Determine the (x, y) coordinate at the center of the cell enclosing the given text.  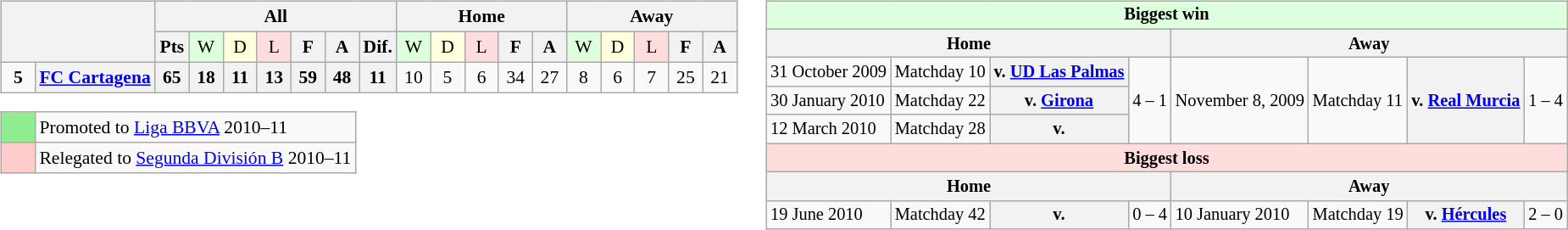
21 (720, 77)
59 (308, 77)
10 (414, 77)
27 (549, 77)
12 March 2010 (829, 129)
Relegated to Segunda División B 2010–11 (195, 157)
34 (515, 77)
4 – 1 (1149, 100)
Dif. (378, 47)
0 – 4 (1149, 215)
48 (342, 77)
2 – 0 (1545, 215)
Matchday 11 (1358, 100)
Biggest win (1166, 15)
November 8, 2009 (1240, 100)
v. Hércules (1465, 215)
Matchday 28 (941, 129)
v. Girona (1059, 101)
30 January 2010 (829, 101)
Promoted to Liga BBVA 2010–11 (195, 127)
Matchday 19 (1358, 215)
Pts (172, 47)
31 October 2009 (829, 72)
65 (172, 77)
All (276, 17)
10 January 2010 (1240, 215)
19 June 2010 (829, 215)
13 (274, 77)
Matchday 42 (941, 215)
25 (686, 77)
v. UD Las Palmas (1059, 72)
18 (206, 77)
7 (652, 77)
1 – 4 (1545, 100)
Matchday 10 (941, 72)
v. Real Murcia (1465, 100)
Biggest loss (1166, 158)
Matchday 22 (941, 101)
8 (583, 77)
FC Cartagena (95, 77)
